Output the [X, Y] coordinate of the center of the cell containing the given text.  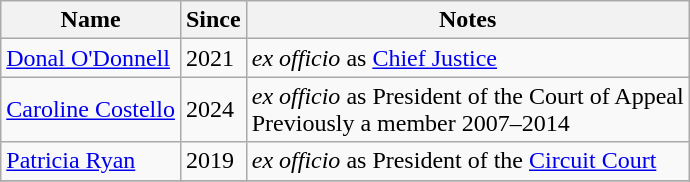
Caroline Costello [91, 110]
2019 [213, 161]
2021 [213, 58]
Notes [468, 20]
2024 [213, 110]
ex officio as President of the Circuit Court [468, 161]
Since [213, 20]
Donal O'Donnell [91, 58]
ex officio as Chief Justice [468, 58]
Patricia Ryan [91, 161]
Name [91, 20]
ex officio as President of the Court of AppealPreviously a member 2007–2014 [468, 110]
